Return the (x, y) coordinate for the center point of the cell that contains the specified text.  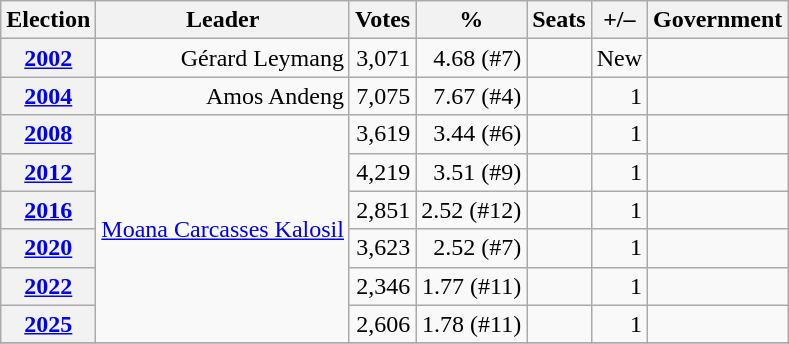
2,851 (382, 210)
2020 (48, 248)
Election (48, 20)
4.68 (#7) (472, 58)
1.77 (#11) (472, 286)
2004 (48, 96)
7.67 (#4) (472, 96)
Leader (223, 20)
4,219 (382, 172)
2012 (48, 172)
3.51 (#9) (472, 172)
Votes (382, 20)
New (619, 58)
Amos Andeng (223, 96)
2016 (48, 210)
3.44 (#6) (472, 134)
Moana Carcasses Kalosil (223, 229)
3,619 (382, 134)
1.78 (#11) (472, 324)
3,623 (382, 248)
2.52 (#7) (472, 248)
Gérard Leymang (223, 58)
2.52 (#12) (472, 210)
7,075 (382, 96)
% (472, 20)
Seats (559, 20)
Government (718, 20)
2025 (48, 324)
2002 (48, 58)
2022 (48, 286)
+/– (619, 20)
2,606 (382, 324)
2,346 (382, 286)
3,071 (382, 58)
2008 (48, 134)
